Pinpoint the cell where the given text exists, returning its (X, Y) midpoint coordinate. 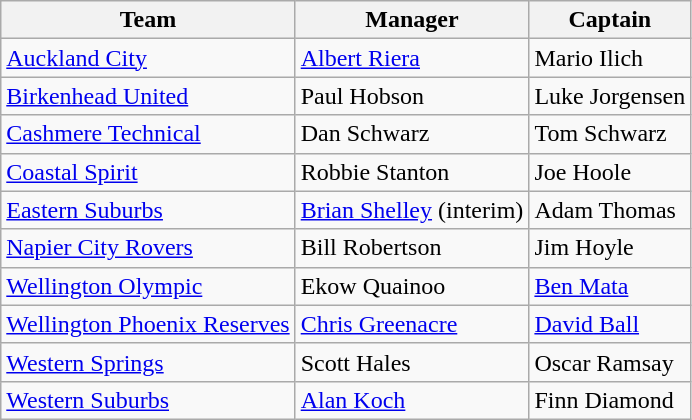
Ekow Quainoo (412, 286)
Brian Shelley (interim) (412, 210)
Eastern Suburbs (148, 210)
Chris Greenacre (412, 324)
Luke Jorgensen (610, 96)
Auckland City (148, 58)
Cashmere Technical (148, 134)
Bill Robertson (412, 248)
Scott Hales (412, 362)
Manager (412, 20)
Western Springs (148, 362)
Finn Diamond (610, 400)
Wellington Olympic (148, 286)
Mario Ilich (610, 58)
Birkenhead United (148, 96)
Jim Hoyle (610, 248)
Western Suburbs (148, 400)
David Ball (610, 324)
Joe Hoole (610, 172)
Albert Riera (412, 58)
Napier City Rovers (148, 248)
Team (148, 20)
Adam Thomas (610, 210)
Coastal Spirit (148, 172)
Ben Mata (610, 286)
Captain (610, 20)
Alan Koch (412, 400)
Paul Hobson (412, 96)
Oscar Ramsay (610, 362)
Dan Schwarz (412, 134)
Wellington Phoenix Reserves (148, 324)
Robbie Stanton (412, 172)
Tom Schwarz (610, 134)
